Search for the cell housing the specified text and yield its (X, Y) center coordinate. 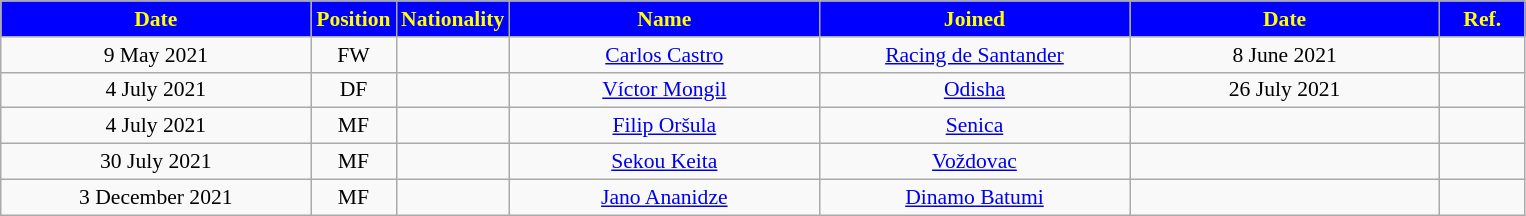
Name (664, 19)
Voždovac (974, 162)
9 May 2021 (156, 55)
26 July 2021 (1285, 90)
Odisha (974, 90)
Ref. (1482, 19)
Filip Oršula (664, 126)
8 June 2021 (1285, 55)
Joined (974, 19)
Position (354, 19)
FW (354, 55)
Carlos Castro (664, 55)
3 December 2021 (156, 197)
Dinamo Batumi (974, 197)
Jano Ananidze (664, 197)
Sekou Keita (664, 162)
Nationality (452, 19)
Víctor Mongil (664, 90)
30 July 2021 (156, 162)
Racing de Santander (974, 55)
Senica (974, 126)
DF (354, 90)
